Return the [x, y] coordinate for the center point of the cell that contains the specified text.  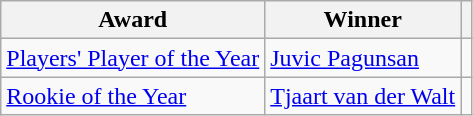
Players' Player of the Year [133, 58]
Award [133, 20]
Tjaart van der Walt [363, 96]
Rookie of the Year [133, 96]
Juvic Pagunsan [363, 58]
Winner [363, 20]
